Provide the [x, y] coordinate of the cell's center where the given text is located.  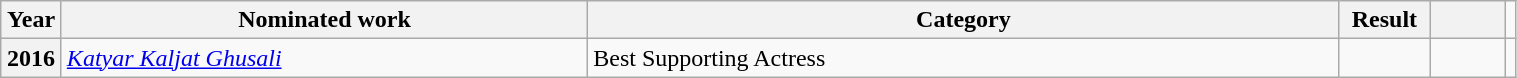
Year [32, 20]
2016 [32, 58]
Result [1384, 20]
Best Supporting Actress [964, 58]
Katyar Kaljat Ghusali [324, 58]
Nominated work [324, 20]
Category [964, 20]
